Locate the cell with the specified text and output its (x, y) center coordinate. 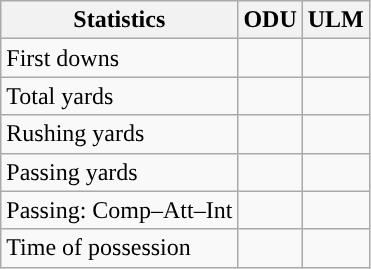
Total yards (120, 96)
Time of possession (120, 248)
ODU (270, 20)
Passing: Comp–Att–Int (120, 210)
ULM (336, 20)
Passing yards (120, 172)
Statistics (120, 20)
Rushing yards (120, 134)
First downs (120, 58)
